Output the [x, y] coordinate of the center of the cell containing the given text.  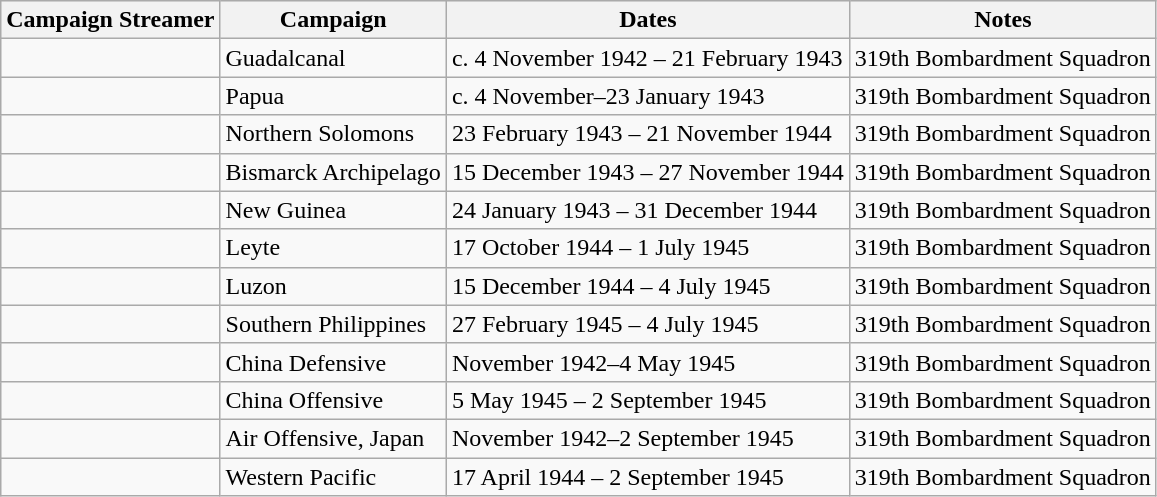
Northern Solomons [333, 134]
c. 4 November 1942 – 21 February 1943 [648, 58]
Notes [1002, 20]
Luzon [333, 286]
Campaign Streamer [110, 20]
China Offensive [333, 400]
Air Offensive, Japan [333, 438]
27 February 1945 – 4 July 1945 [648, 324]
November 1942–2 September 1945 [648, 438]
Papua [333, 96]
November 1942–4 May 1945 [648, 362]
China Defensive [333, 362]
Dates [648, 20]
24 January 1943 – 31 December 1944 [648, 210]
Leyte [333, 248]
23 February 1943 – 21 November 1944 [648, 134]
5 May 1945 – 2 September 1945 [648, 400]
New Guinea [333, 210]
15 December 1943 – 27 November 1944 [648, 172]
Southern Philippines [333, 324]
17 October 1944 – 1 July 1945 [648, 248]
Bismarck Archipelago [333, 172]
Guadalcanal [333, 58]
Western Pacific [333, 477]
17 April 1944 – 2 September 1945 [648, 477]
15 December 1944 – 4 July 1945 [648, 286]
c. 4 November–23 January 1943 [648, 96]
Campaign [333, 20]
